Locate the cell with the specified text and output its [x, y] center coordinate. 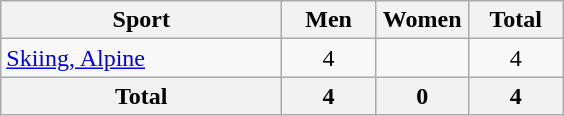
Women [422, 20]
Sport [142, 20]
Skiing, Alpine [142, 58]
0 [422, 96]
Men [329, 20]
